Provide the (X, Y) coordinate of the cell's center where the given text is located.  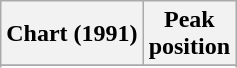
Chart (1991) (72, 34)
Peakposition (189, 34)
